Capture the cell that displays the provided text and extract its [X, Y] central coordinate. 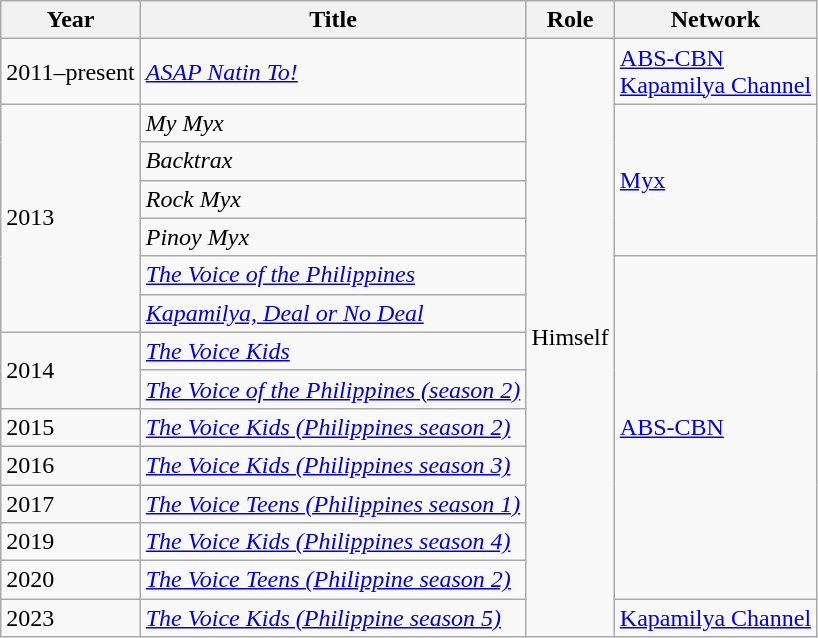
My Myx [333, 123]
The Voice Kids (Philippines season 3) [333, 465]
Rock Myx [333, 199]
The Voice Teens (Philippines season 1) [333, 503]
2017 [70, 503]
The Voice Kids (Philippine season 5) [333, 618]
2013 [70, 218]
The Voice Kids [333, 351]
Pinoy Myx [333, 237]
Backtrax [333, 161]
The Voice of the Philippines (season 2) [333, 389]
Year [70, 20]
Network [715, 20]
2011–present [70, 72]
Kapamilya Channel [715, 618]
2020 [70, 580]
ASAP Natin To! [333, 72]
2023 [70, 618]
ABS-CBN [715, 428]
ABS-CBNKapamilya Channel [715, 72]
Kapamilya, Deal or No Deal [333, 313]
Myx [715, 180]
2014 [70, 370]
2016 [70, 465]
2019 [70, 542]
Himself [570, 338]
Role [570, 20]
2015 [70, 427]
The Voice Kids (Philippines season 2) [333, 427]
The Voice Kids (Philippines season 4) [333, 542]
Title [333, 20]
The Voice of the Philippines [333, 275]
The Voice Teens (Philippine season 2) [333, 580]
